Search for the cell housing the specified text and yield its (x, y) center coordinate. 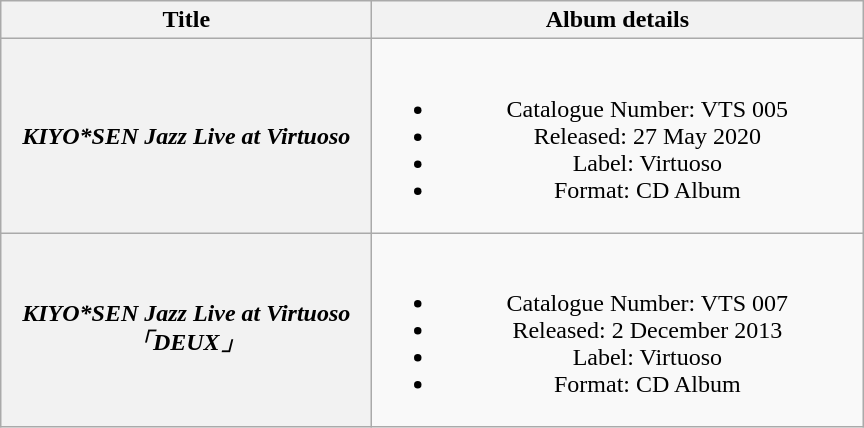
Album details (618, 20)
Catalogue Number: VTS 005Released: 27 May 2020Label: VirtuosoFormat: CD Album (618, 136)
Title (186, 20)
KIYO*SEN Jazz Live at Virtuoso (186, 136)
KIYO*SEN Jazz Live at Virtuoso 「DEUX」 (186, 330)
Catalogue Number: VTS 007Released: 2 December 2013Label: VirtuosoFormat: CD Album (618, 330)
